Extract the (X, Y) coordinate from the center of the cell holding the provided text.  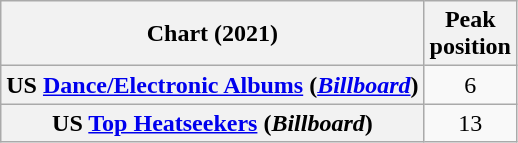
US Top Heatseekers (Billboard) (212, 123)
US Dance/Electronic Albums (Billboard) (212, 85)
Peakposition (470, 34)
13 (470, 123)
Chart (2021) (212, 34)
6 (470, 85)
